Output the (x, y) coordinate of the center of the cell containing the given text.  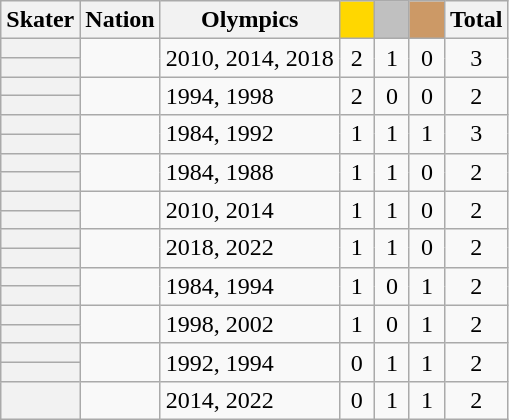
1984, 1992 (250, 134)
Total (476, 20)
2010, 2014, 2018 (250, 58)
1992, 1994 (250, 362)
Skater (40, 20)
Nation (120, 20)
1998, 2002 (250, 324)
2010, 2014 (250, 210)
1984, 1994 (250, 286)
1994, 1998 (250, 96)
2014, 2022 (250, 400)
Olympics (250, 20)
1984, 1988 (250, 172)
2018, 2022 (250, 248)
